Output the (X, Y) coordinate of the center of the cell containing the given text.  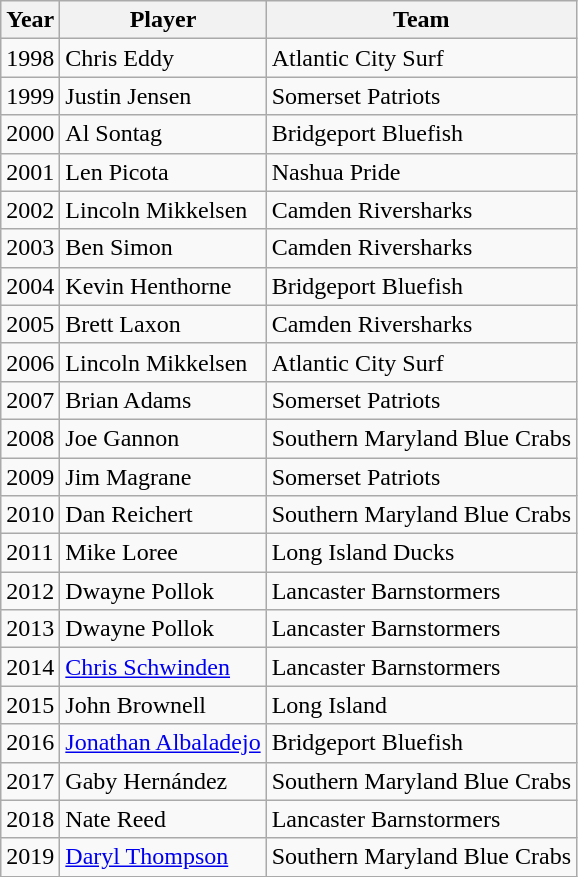
Long Island (421, 705)
1999 (30, 96)
Jim Magrane (163, 477)
2018 (30, 819)
Justin Jensen (163, 96)
Brett Laxon (163, 324)
2005 (30, 324)
2014 (30, 667)
Mike Loree (163, 553)
2000 (30, 134)
2008 (30, 438)
Chris Schwinden (163, 667)
2017 (30, 781)
Len Picota (163, 172)
Ben Simon (163, 248)
Long Island Ducks (421, 553)
Brian Adams (163, 400)
2011 (30, 553)
2012 (30, 591)
Year (30, 20)
1998 (30, 58)
Chris Eddy (163, 58)
2001 (30, 172)
Nashua Pride (421, 172)
Nate Reed (163, 819)
Dan Reichert (163, 515)
2002 (30, 210)
2004 (30, 286)
2019 (30, 857)
John Brownell (163, 705)
Daryl Thompson (163, 857)
Team (421, 20)
2009 (30, 477)
Jonathan Albaladejo (163, 743)
2007 (30, 400)
Al Sontag (163, 134)
2003 (30, 248)
2016 (30, 743)
Gaby Hernández (163, 781)
2015 (30, 705)
2013 (30, 629)
2006 (30, 362)
2010 (30, 515)
Kevin Henthorne (163, 286)
Player (163, 20)
Joe Gannon (163, 438)
